Locate the cell with the specified text and output its [X, Y] center coordinate. 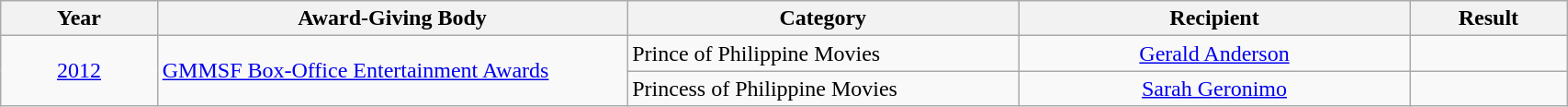
Award-Giving Body [391, 18]
2012 [79, 71]
GMMSF Box-Office Entertainment Awards [391, 71]
Sarah Geronimo [1214, 89]
Prince of Philippine Movies [823, 53]
Princess of Philippine Movies [823, 89]
Recipient [1214, 18]
Result [1488, 18]
Year [79, 18]
Category [823, 18]
Gerald Anderson [1214, 53]
